Detect which cell encompasses the target text, then output its (x, y) center coordinate. 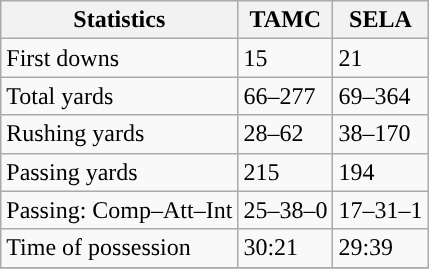
Passing: Comp–Att–Int (120, 210)
Statistics (120, 20)
TAMC (286, 20)
Time of possession (120, 248)
29:39 (380, 248)
30:21 (286, 248)
Rushing yards (120, 134)
215 (286, 172)
194 (380, 172)
17–31–1 (380, 210)
28–62 (286, 134)
First downs (120, 58)
66–277 (286, 96)
Total yards (120, 96)
21 (380, 58)
69–364 (380, 96)
SELA (380, 20)
Passing yards (120, 172)
38–170 (380, 134)
15 (286, 58)
25–38–0 (286, 210)
